Capture the cell that displays the provided text and extract its (X, Y) central coordinate. 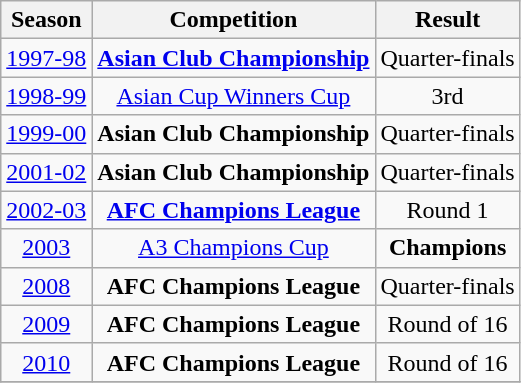
Season (46, 20)
2002-03 (46, 210)
3rd (448, 96)
2009 (46, 324)
2008 (46, 286)
Round 1 (448, 210)
Competition (234, 20)
2001-02 (46, 172)
1998-99 (46, 96)
Champions (448, 248)
1999-00 (46, 134)
Asian Cup Winners Cup (234, 96)
2003 (46, 248)
2010 (46, 362)
Result (448, 20)
1997-98 (46, 58)
A3 Champions Cup (234, 248)
